Output the (x, y) coordinate of the center of the cell containing the given text.  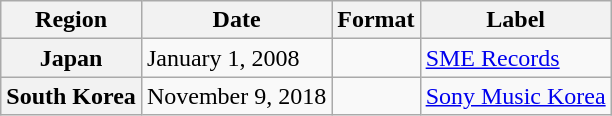
Japan (72, 58)
January 1, 2008 (236, 58)
Sony Music Korea (516, 96)
Format (376, 20)
SME Records (516, 58)
Label (516, 20)
South Korea (72, 96)
Region (72, 20)
Date (236, 20)
November 9, 2018 (236, 96)
